Return the [x, y] coordinate for the center point of the cell that contains the specified text.  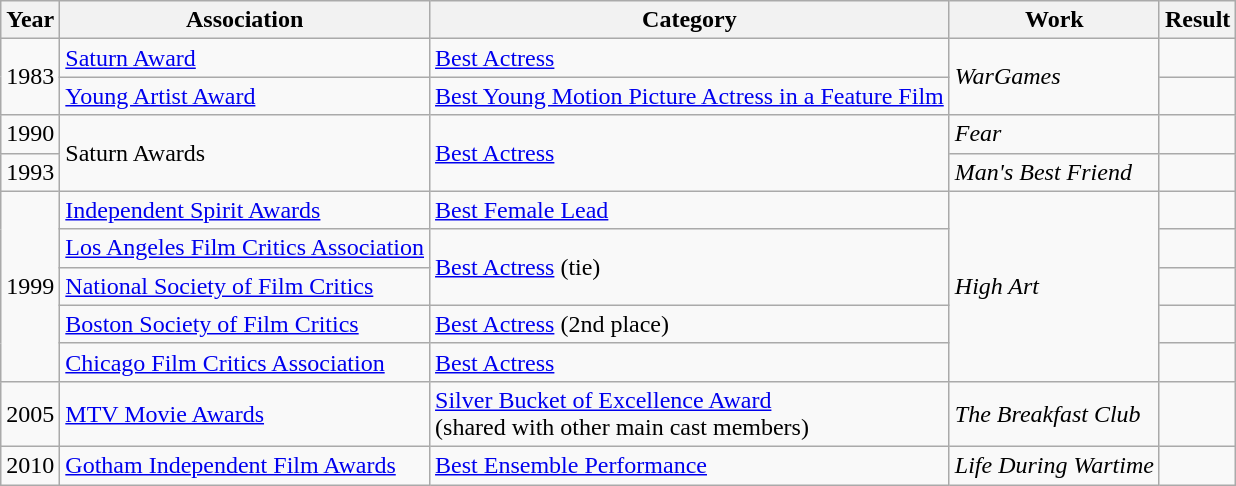
Independent Spirit Awards [245, 210]
The Breakfast Club [1054, 414]
Life During Wartime [1054, 465]
MTV Movie Awards [245, 414]
Category [690, 20]
Best Actress (2nd place) [690, 324]
1990 [30, 134]
Best Actress (tie) [690, 267]
1993 [30, 172]
Best Ensemble Performance [690, 465]
Man's Best Friend [1054, 172]
Los Angeles Film Critics Association [245, 248]
Association [245, 20]
1999 [30, 286]
WarGames [1054, 77]
High Art [1054, 286]
National Society of Film Critics [245, 286]
Best Female Lead [690, 210]
Silver Bucket of Excellence Award(shared with other main cast members) [690, 414]
Year [30, 20]
Best Young Motion Picture Actress in a Feature Film [690, 96]
1983 [30, 77]
Chicago Film Critics Association [245, 362]
2005 [30, 414]
2010 [30, 465]
Saturn Award [245, 58]
Boston Society of Film Critics [245, 324]
Saturn Awards [245, 153]
Young Artist Award [245, 96]
Gotham Independent Film Awards [245, 465]
Fear [1054, 134]
Work [1054, 20]
Result [1197, 20]
